Extract the [X, Y] coordinate from the center of the cell holding the provided text.  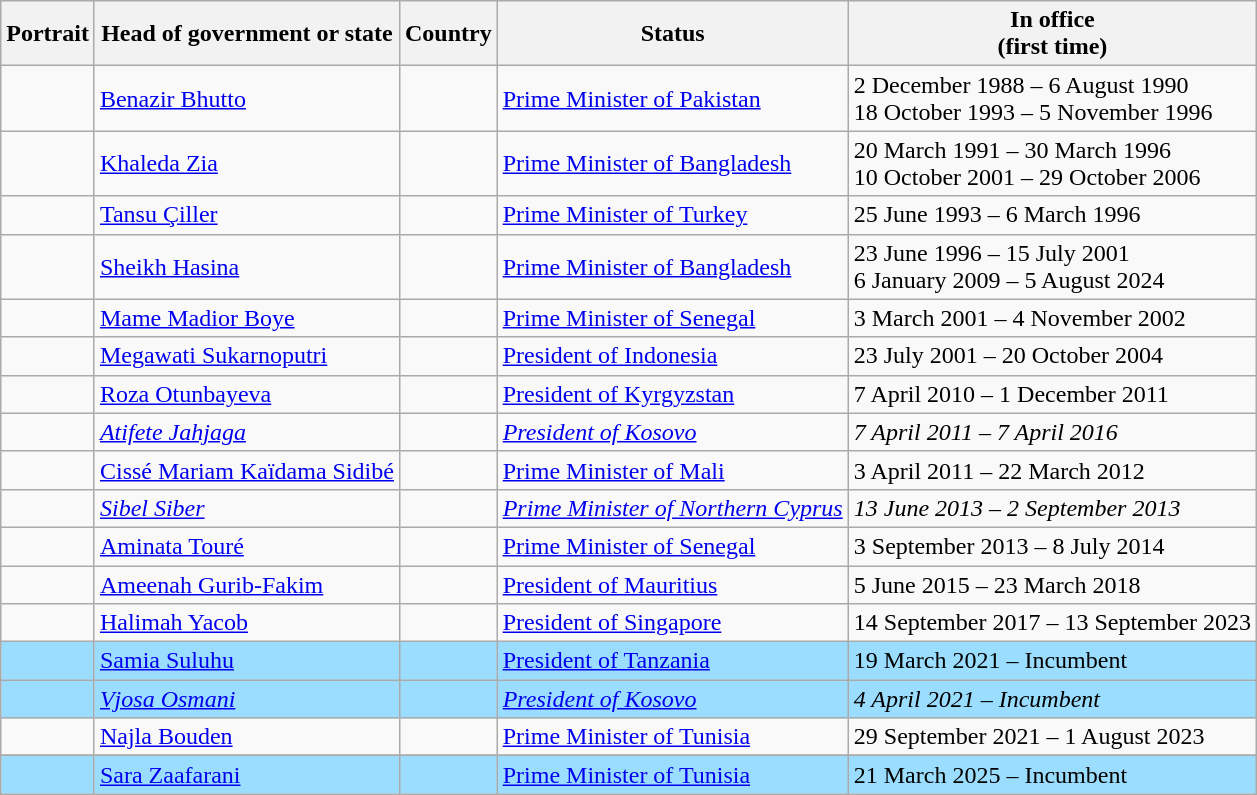
13 June 2013 – 2 September 2013 [1052, 508]
29 September 2021 – 1 August 2023 [1052, 737]
3 September 2013 – 8 July 2014 [1052, 546]
3 March 2001 – 4 November 2002 [1052, 318]
President of Mauritius [672, 585]
3 April 2011 – 22 March 2012 [1052, 470]
Sara Zaafarani [246, 775]
Prime Minister of Turkey [672, 215]
Aminata Touré [246, 546]
19 March 2021 – Incumbent [1052, 661]
Najla Bouden [246, 737]
14 September 2017 – 13 September 2023 [1052, 623]
Cissé Mariam Kaïdama Sidibé [246, 470]
Tansu Çiller [246, 215]
Megawati Sukarnoputri [246, 356]
Samia Suluhu [246, 661]
Vjosa Osmani [246, 699]
Prime Minister of Northern Cyprus [672, 508]
Prime Minister of Mali [672, 470]
In office (first time) [1052, 34]
Prime Minister of Pakistan [672, 98]
7 April 2010 – 1 December 2011 [1052, 394]
Portrait [48, 34]
5 June 2015 – 23 March 2018 [1052, 585]
Roza Otunbayeva [246, 394]
Sibel Siber [246, 508]
President of Kyrgyzstan [672, 394]
President of Singapore [672, 623]
Khaleda Zia [246, 164]
President of Indonesia [672, 356]
7 April 2011 – 7 April 2016 [1052, 432]
President of Tanzania [672, 661]
Benazir Bhutto [246, 98]
Mame Madior Boye [246, 318]
21 March 2025 – Incumbent [1052, 775]
2 December 1988 – 6 August 1990 18 October 1993 – 5 November 1996 [1052, 98]
20 March 1991 – 30 March 1996 10 October 2001 – 29 October 2006 [1052, 164]
Status [672, 34]
Ameenah Gurib-Fakim [246, 585]
23 June 1996 – 15 July 2001 6 January 2009 – 5 August 2024 [1052, 266]
Head of government or state [246, 34]
Sheikh Hasina [246, 266]
Atifete Jahjaga [246, 432]
Halimah Yacob [246, 623]
23 July 2001 – 20 October 2004 [1052, 356]
4 April 2021 – Incumbent [1052, 699]
Country [448, 34]
25 June 1993 – 6 March 1996 [1052, 215]
